From the cell containing the given text, extract its center point as (x, y) coordinate. 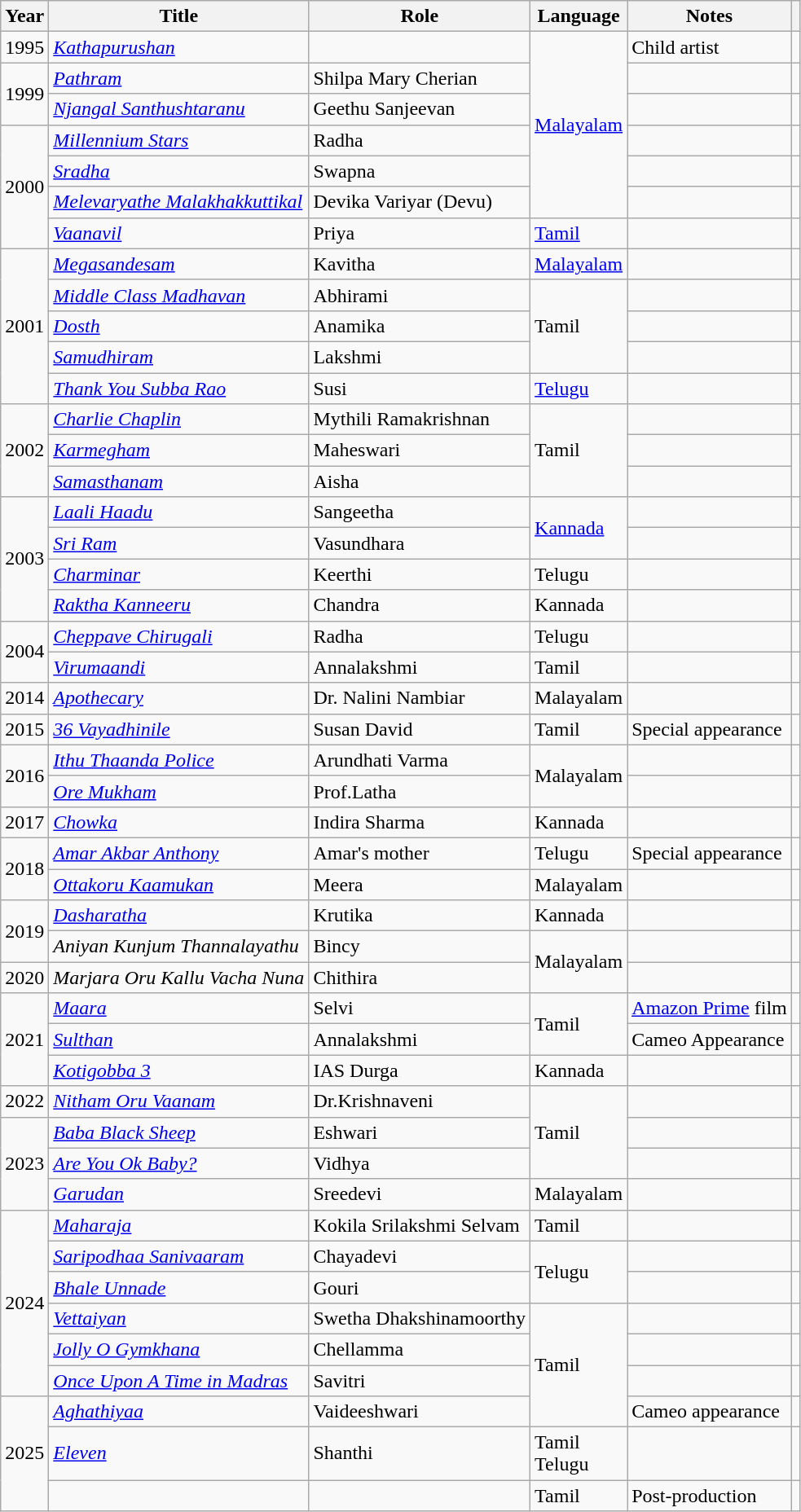
Baba Black Sheep (179, 1132)
Bincy (420, 947)
Thank You Subba Rao (179, 389)
Chowka (179, 822)
Susan David (420, 729)
2014 (24, 698)
Cheppave Chirugali (179, 636)
2000 (24, 187)
Garudan (179, 1194)
Maheswari (420, 451)
Dasharatha (179, 916)
Eleven (179, 1453)
2003 (24, 559)
Swetha Dhakshinamoorthy (420, 1318)
Amar's mother (420, 853)
Role (420, 16)
Eshwari (420, 1132)
2018 (24, 868)
Apothecary (179, 698)
Sri Ram (179, 543)
Swapna (420, 171)
Shanthi (420, 1453)
Amar Akbar Anthony (179, 853)
Maara (179, 1009)
Kathapurushan (179, 47)
Sangeetha (420, 512)
Abhirami (420, 295)
Saripodhaa Sanivaaram (179, 1256)
Charminar (179, 574)
Melevaryathe Malakhakkuttikal (179, 202)
Kokila Srilakshmi Selvam (420, 1225)
IAS Durga (420, 1070)
Chandra (420, 605)
Savitri (420, 1381)
Bhale Unnade (179, 1287)
2002 (24, 451)
2015 (24, 729)
2016 (24, 776)
Amazon Prime film (710, 1009)
1999 (24, 94)
2022 (24, 1101)
Virumaandi (179, 667)
Arundhati Varma (420, 760)
36 Vayadhinile (179, 729)
Aghathiyaa (179, 1412)
Marjara Oru Kallu Vacha Nuna (179, 978)
Maharaja (179, 1225)
Cameo Appearance (710, 1039)
Notes (710, 16)
2017 (24, 822)
Shilpa Mary Cherian (420, 78)
Dr. Nalini Nambiar (420, 698)
Megasandesam (179, 264)
Samasthanam (179, 481)
Pathram (179, 78)
Aniyan Kunjum Thannalayathu (179, 947)
Year (24, 16)
1995 (24, 47)
Post-production (710, 1496)
Child artist (710, 47)
Chayadevi (420, 1256)
Sulthan (179, 1039)
2024 (24, 1303)
Millennium Stars (179, 140)
Ore Mukham (179, 791)
Vasundhara (420, 543)
Mythili Ramakrishnan (420, 420)
Geethu Sanjeevan (420, 109)
Kotigobba 3 (179, 1070)
Sreedevi (420, 1194)
Gouri (420, 1287)
2001 (24, 326)
Language (579, 16)
Anamika (420, 326)
Are You Ok Baby? (179, 1163)
Dr.Krishnaveni (420, 1101)
Raktha Kanneeru (179, 605)
Nitham Oru Vaanam (179, 1101)
Chellamma (420, 1349)
Title (179, 16)
Once Upon A Time in Madras (179, 1381)
Vaanavil (179, 233)
Sradha (179, 171)
Susi (420, 389)
Krutika (420, 916)
Keerthi (420, 574)
2023 (24, 1163)
Devika Variyar (Devu) (420, 202)
TamilTelugu (579, 1453)
Middle Class Madhavan (179, 295)
Meera (420, 884)
Dosth (179, 326)
Jolly O Gymkhana (179, 1349)
Cameo appearance (710, 1412)
Chithira (420, 978)
Vidhya (420, 1163)
Kavitha (420, 264)
Indira Sharma (420, 822)
2021 (24, 1039)
Lakshmi (420, 357)
Vaideeshwari (420, 1412)
Aisha (420, 481)
2019 (24, 931)
Laali Haadu (179, 512)
Prof.Latha (420, 791)
Samudhiram (179, 357)
Vettaiyan (179, 1318)
Njangal Santhushtaranu (179, 109)
2004 (24, 652)
Selvi (420, 1009)
Karmegham (179, 451)
2025 (24, 1453)
2020 (24, 978)
Charlie Chaplin (179, 420)
Priya (420, 233)
Ithu Thaanda Police (179, 760)
Ottakoru Kaamukan (179, 884)
